Return [X, Y] of the center of cell containing provided text 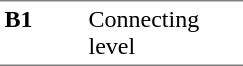
Connecting level [164, 33]
B1 [42, 33]
